From the cell containing the given text, extract its center point as (x, y) coordinate. 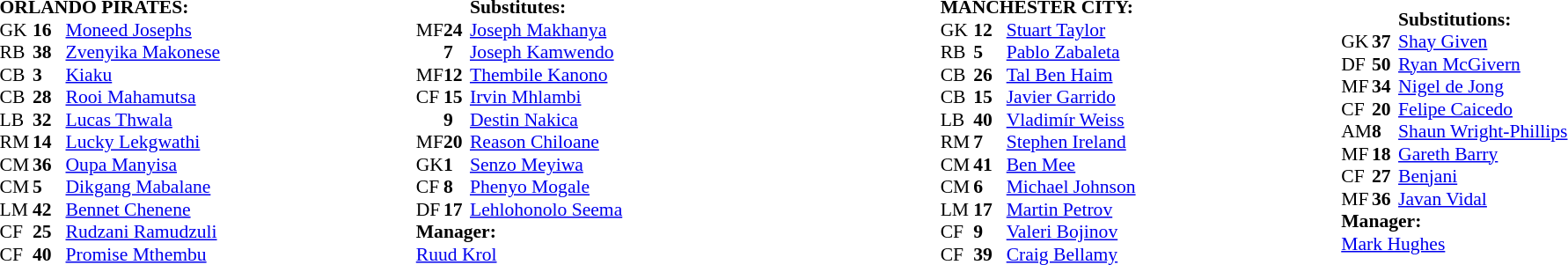
Lucas Thwala (143, 120)
Martin Petrov (1072, 210)
38 (49, 52)
Dikgang Mabalane (143, 188)
Joseph Kamwendo (546, 52)
40 (990, 120)
Valeri Bojinov (1072, 232)
16 (49, 30)
24 (457, 30)
Nigel de Jong (1483, 86)
Oupa Manyisa (143, 165)
34 (1385, 86)
Felipe Caicedo (1483, 108)
18 (1385, 153)
Rudzani Ramudzuli (143, 232)
Gareth Barry (1483, 153)
Ryan McGivern (1483, 63)
32 (49, 120)
6 (990, 188)
AM (1357, 131)
Kiaku (143, 75)
Javan Vidal (1483, 198)
37 (1385, 41)
Destin Nakica (546, 120)
42 (49, 210)
Pablo Zabaleta (1072, 52)
Reason Chiloane (546, 142)
Lehlohonolo Seema (546, 210)
Tal Ben Haim (1072, 75)
41 (990, 165)
Zvenyika Makonese (143, 52)
Senzo Meyiwa (546, 165)
14 (49, 142)
27 (1385, 176)
Vladimír Weiss (1072, 120)
Shaun Wright-Phillips (1483, 131)
Joseph Makhanya (546, 30)
Michael Johnson (1072, 188)
50 (1385, 63)
Bennet Chenene (143, 210)
Irvin Mhlambi (546, 98)
25 (49, 232)
Mark Hughes (1454, 243)
1 (457, 165)
Substitutions: (1483, 18)
Ben Mee (1072, 165)
Lucky Lekgwathi (143, 142)
Stuart Taylor (1072, 30)
Benjani (1483, 176)
Javier Garrido (1072, 98)
Moneed Josephs (143, 30)
Phenyo Mogale (546, 188)
3 (49, 75)
Rooi Mahamutsa (143, 98)
Stephen Ireland (1072, 142)
28 (49, 98)
Shay Given (1483, 41)
Thembile Kanono (546, 75)
26 (990, 75)
